Pinpoint the cell where the given text exists, returning its (X, Y) midpoint coordinate. 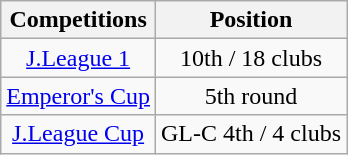
GL-C 4th / 4 clubs (250, 134)
5th round (250, 96)
J.League 1 (78, 58)
Competitions (78, 20)
Emperor's Cup (78, 96)
10th / 18 clubs (250, 58)
J.League Cup (78, 134)
Position (250, 20)
